Capture the cell that displays the provided text and extract its (x, y) central coordinate. 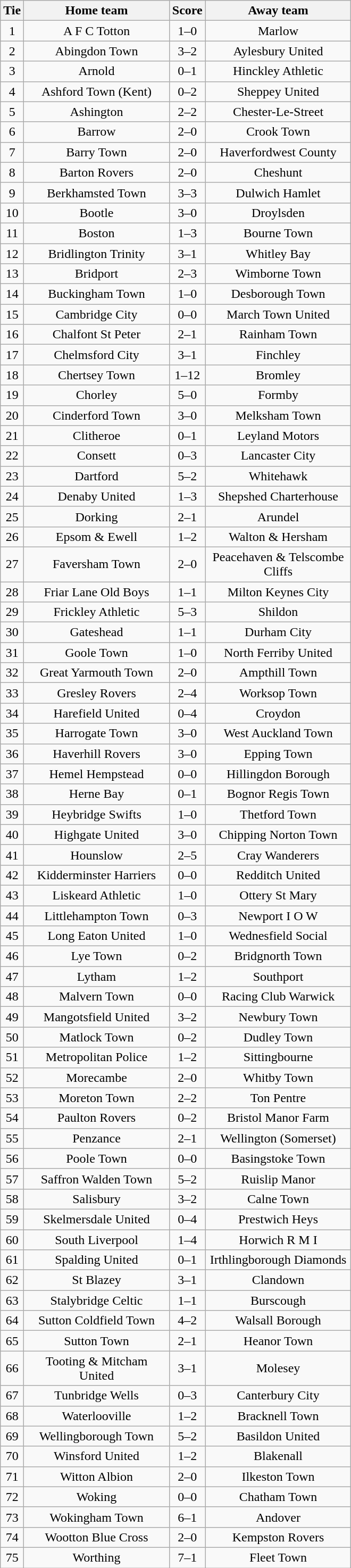
1–12 (187, 375)
Bootle (97, 213)
Woking (97, 1497)
Witton Albion (97, 1477)
Waterlooville (97, 1416)
Crook Town (278, 132)
19 (12, 395)
46 (12, 956)
41 (12, 855)
Bristol Manor Farm (278, 1118)
6 (12, 132)
Long Eaton United (97, 936)
Hounslow (97, 855)
Buckingham Town (97, 294)
Lancaster City (278, 456)
10 (12, 213)
52 (12, 1078)
Chester-Le-Street (278, 112)
Rainham Town (278, 335)
Harrogate Town (97, 733)
Herne Bay (97, 794)
Cheshunt (278, 172)
17 (12, 355)
Poole Town (97, 1158)
72 (12, 1497)
Hillingdon Borough (278, 774)
24 (12, 496)
Bognor Regis Town (278, 794)
Basingstoke Town (278, 1158)
Ottery St Mary (278, 895)
Barry Town (97, 152)
Finchley (278, 355)
12 (12, 254)
Worthing (97, 1557)
Moreton Town (97, 1098)
Away team (278, 11)
Bridgnorth Town (278, 956)
South Liverpool (97, 1240)
Liskeard Athletic (97, 895)
Abingdon Town (97, 51)
Barrow (97, 132)
Cambridge City (97, 314)
Ashford Town (Kent) (97, 91)
Aylesbury United (278, 51)
1–4 (187, 1240)
Sheppey United (278, 91)
Chalfont St Peter (97, 335)
Dartford (97, 476)
8 (12, 172)
71 (12, 1477)
9 (12, 193)
Walsall Borough (278, 1321)
Wootton Blue Cross (97, 1537)
51 (12, 1057)
13 (12, 274)
A F C Totton (97, 31)
Ampthill Town (278, 673)
Sutton Town (97, 1341)
Wimborne Town (278, 274)
3 (12, 71)
7 (12, 152)
53 (12, 1098)
40 (12, 835)
70 (12, 1456)
Racing Club Warwick (278, 997)
Wellingborough Town (97, 1436)
Fleet Town (278, 1557)
Peacehaven & Telscombe Cliffs (278, 564)
59 (12, 1219)
Mangotsfield United (97, 1017)
Spalding United (97, 1260)
49 (12, 1017)
Tie (12, 11)
68 (12, 1416)
Heybridge Swifts (97, 814)
45 (12, 936)
Barton Rovers (97, 172)
60 (12, 1240)
Chelmsford City (97, 355)
Matlock Town (97, 1037)
Burscough (278, 1300)
28 (12, 592)
1 (12, 31)
Irthlingborough Diamonds (278, 1260)
Clandown (278, 1280)
20 (12, 415)
Dulwich Hamlet (278, 193)
50 (12, 1037)
Formby (278, 395)
Denaby United (97, 496)
62 (12, 1280)
Kempston Rovers (278, 1537)
Morecambe (97, 1078)
64 (12, 1321)
Sittingbourne (278, 1057)
Gresley Rovers (97, 693)
26 (12, 537)
Milton Keynes City (278, 592)
West Auckland Town (278, 733)
Andover (278, 1517)
Tooting & Mitcham United (97, 1368)
Lye Town (97, 956)
7–1 (187, 1557)
Cray Wanderers (278, 855)
Ilkeston Town (278, 1477)
11 (12, 233)
37 (12, 774)
58 (12, 1199)
5–3 (187, 612)
Desborough Town (278, 294)
Newport I O W (278, 915)
Bourne Town (278, 233)
18 (12, 375)
Marlow (278, 31)
Tunbridge Wells (97, 1396)
Newbury Town (278, 1017)
Heanor Town (278, 1341)
Goole Town (97, 653)
2–3 (187, 274)
32 (12, 673)
Score (187, 11)
Consett (97, 456)
Thetford Town (278, 814)
22 (12, 456)
Basildon United (278, 1436)
29 (12, 612)
Calne Town (278, 1199)
63 (12, 1300)
Bromley (278, 375)
Molesey (278, 1368)
67 (12, 1396)
Dorking (97, 516)
Worksop Town (278, 693)
4–2 (187, 1321)
Horwich R M I (278, 1240)
Whitby Town (278, 1078)
65 (12, 1341)
31 (12, 653)
Ashington (97, 112)
Droylsden (278, 213)
21 (12, 436)
Saffron Walden Town (97, 1179)
44 (12, 915)
16 (12, 335)
Redditch United (278, 875)
36 (12, 754)
57 (12, 1179)
Penzance (97, 1138)
Chorley (97, 395)
Arnold (97, 71)
Southport (278, 977)
Cinderford Town (97, 415)
Kidderminster Harriers (97, 875)
38 (12, 794)
Clitheroe (97, 436)
Malvern Town (97, 997)
42 (12, 875)
Durham City (278, 632)
Hemel Hempstead (97, 774)
48 (12, 997)
Whitley Bay (278, 254)
Melksham Town (278, 415)
Boston (97, 233)
March Town United (278, 314)
Ton Pentre (278, 1098)
14 (12, 294)
Faversham Town (97, 564)
Paulton Rovers (97, 1118)
39 (12, 814)
Canterbury City (278, 1396)
Whitehawk (278, 476)
Croydon (278, 713)
Walton & Hersham (278, 537)
3–3 (187, 193)
St Blazey (97, 1280)
74 (12, 1537)
Dudley Town (278, 1037)
Salisbury (97, 1199)
Haverhill Rovers (97, 754)
Metropolitan Police (97, 1057)
Arundel (278, 516)
Great Yarmouth Town (97, 673)
75 (12, 1557)
Chertsey Town (97, 375)
North Ferriby United (278, 653)
27 (12, 564)
34 (12, 713)
Bracknell Town (278, 1416)
66 (12, 1368)
Wednesfield Social (278, 936)
Home team (97, 11)
6–1 (187, 1517)
43 (12, 895)
25 (12, 516)
Ruislip Manor (278, 1179)
Gateshead (97, 632)
Haverfordwest County (278, 152)
5–0 (187, 395)
Skelmersdale United (97, 1219)
Bridport (97, 274)
Chatham Town (278, 1497)
Hinckley Athletic (278, 71)
35 (12, 733)
Wokingham Town (97, 1517)
Frickley Athletic (97, 612)
Berkhamsted Town (97, 193)
61 (12, 1260)
2 (12, 51)
Sutton Coldfield Town (97, 1321)
Wellington (Somerset) (278, 1138)
5 (12, 112)
15 (12, 314)
23 (12, 476)
Leyland Motors (278, 436)
55 (12, 1138)
73 (12, 1517)
2–5 (187, 855)
Chipping Norton Town (278, 835)
30 (12, 632)
Lytham (97, 977)
33 (12, 693)
54 (12, 1118)
47 (12, 977)
56 (12, 1158)
Epsom & Ewell (97, 537)
Shepshed Charterhouse (278, 496)
69 (12, 1436)
Epping Town (278, 754)
Friar Lane Old Boys (97, 592)
4 (12, 91)
2–4 (187, 693)
Stalybridge Celtic (97, 1300)
Harefield United (97, 713)
Blakenall (278, 1456)
Littlehampton Town (97, 915)
Bridlington Trinity (97, 254)
Prestwich Heys (278, 1219)
Shildon (278, 612)
Winsford United (97, 1456)
Highgate United (97, 835)
